Provide the [x, y] coordinate of the cell's center where the given text is located.  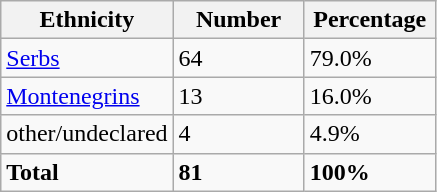
100% [370, 172]
Total [87, 172]
13 [238, 96]
Serbs [87, 58]
Ethnicity [87, 20]
79.0% [370, 58]
4 [238, 134]
Percentage [370, 20]
81 [238, 172]
16.0% [370, 96]
4.9% [370, 134]
other/undeclared [87, 134]
64 [238, 58]
Number [238, 20]
Montenegrins [87, 96]
